Extract the [X, Y] coordinate from the center of the cell holding the provided text.  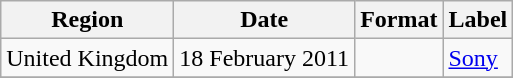
Label [478, 20]
United Kingdom [88, 58]
Sony [478, 58]
18 February 2011 [264, 58]
Region [88, 20]
Date [264, 20]
Format [399, 20]
